Determine the (X, Y) coordinate at the center of the cell enclosing the given text.  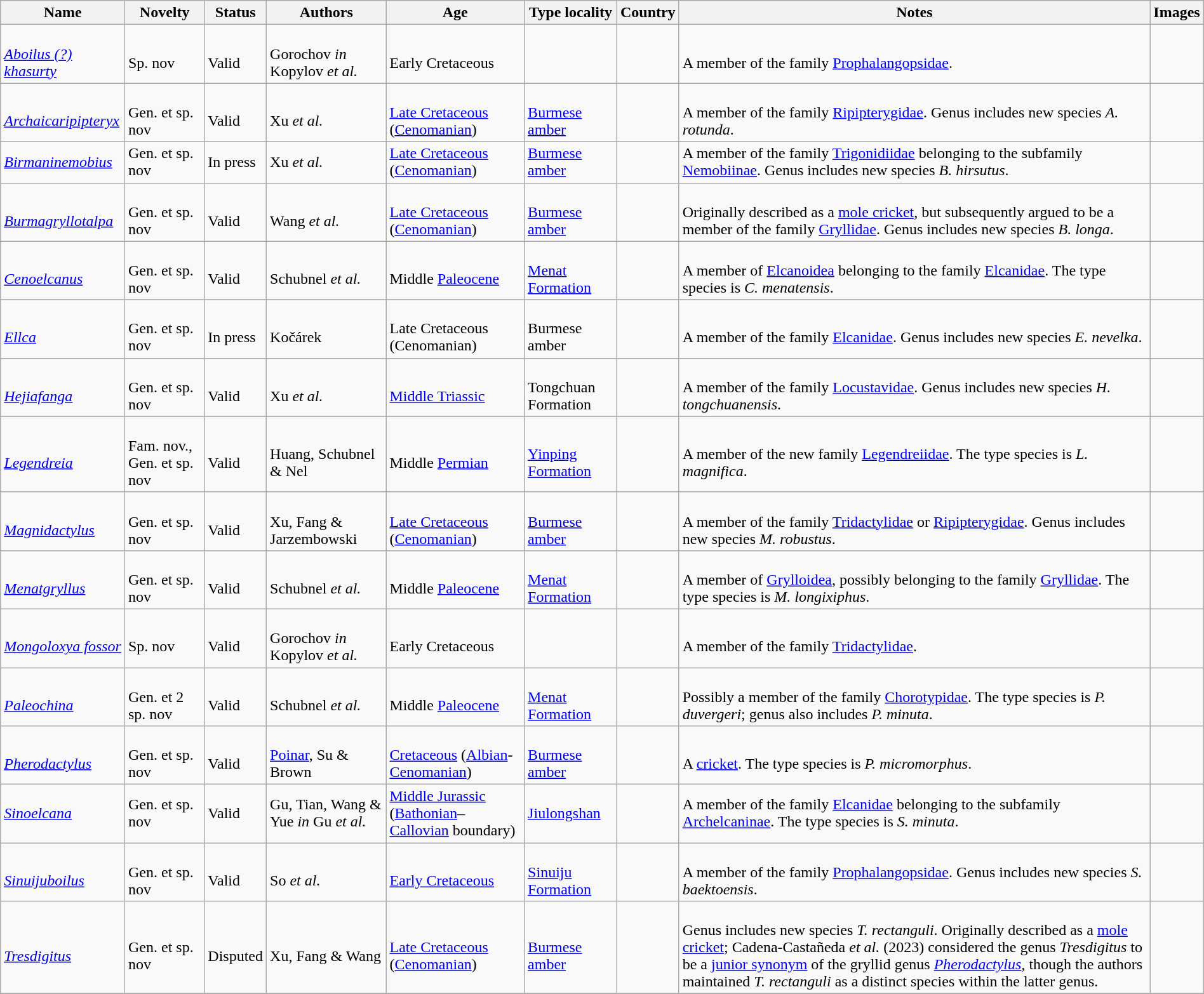
A member of the family Elcanidae. Genus includes new species E. nevelka. (914, 329)
Magnidactylus (63, 521)
Sinuiju Formation (571, 872)
A member of the family Elcanidae belonging to the subfamily Archelcaninae. The type species is S. minuta. (914, 814)
Middle Jurassic (Bathonian–Callovian boundary) (455, 814)
A member of the family Prophalangopsidae. Genus includes new species S. baektoensis. (914, 872)
Possibly a member of the family Chorotypidae. The type species is P. duvergeri; genus also includes P. minuta. (914, 697)
A cricket. The type species is P. micromorphus. (914, 755)
Authors (326, 13)
Disputed (236, 948)
Country (648, 13)
A member of the family Ripipterygidae. Genus includes new species A. rotunda. (914, 112)
Cretaceous (Albian-Cenomanian) (455, 755)
Birmaninemobius (63, 162)
A member of Elcanoidea belonging to the family Elcanidae. The type species is C. menatensis. (914, 270)
Xu, Fang & Wang (326, 948)
A member of the family Tridactylidae or Ripipterygidae. Genus includes new species M. robustus. (914, 521)
Hejiafanga (63, 387)
Poinar, Su & Brown (326, 755)
Age (455, 13)
A member of Grylloidea, possibly belonging to the family Gryllidae. The type species is M. longixiphus. (914, 580)
Legendreia (63, 454)
Pherodactylus (63, 755)
Originally described as a mole cricket, but subsequently argued to be a member of the family Gryllidae. Genus includes new species B. longa. (914, 212)
A member of the new family Legendreiidae. The type species is L. magnifica. (914, 454)
Status (236, 13)
Xu, Fang & Jarzembowski (326, 521)
A member of the family Prophalangopsidae. (914, 54)
Images (1177, 13)
Wang et al. (326, 212)
A member of the family Trigonidiidae belonging to the subfamily Nemobiinae. Genus includes new species B. hirsutus. (914, 162)
Huang, Schubnel & Nel (326, 454)
Menatgryllus (63, 580)
Paleochina (63, 697)
Novelty (164, 13)
Archaicaripipteryx (63, 112)
Fam. nov., Gen. et sp. nov (164, 454)
Name (63, 13)
Tongchuan Formation (571, 387)
Burmagryllotalpa (63, 212)
A member of the family Tridactylidae. (914, 638)
Tresdigitus (63, 948)
Sinoelcana (63, 814)
Gu, Tian, Wang & Yue in Gu et al. (326, 814)
Cenoelcanus (63, 270)
Jiulongshan (571, 814)
Sinuijuboilus (63, 872)
Ellca (63, 329)
Aboilus (?) khasurty (63, 54)
Middle Permian (455, 454)
Yinping Formation (571, 454)
Gen. et 2 sp. nov (164, 697)
Middle Triassic (455, 387)
Kočárek (326, 329)
Type locality (571, 13)
A member of the family Locustavidae. Genus includes new species H. tongchuanensis. (914, 387)
So et al. (326, 872)
Notes (914, 13)
Mongoloxya fossor (63, 638)
